For the text-containing cell, return its midpoint in [X, Y] coordinate format. 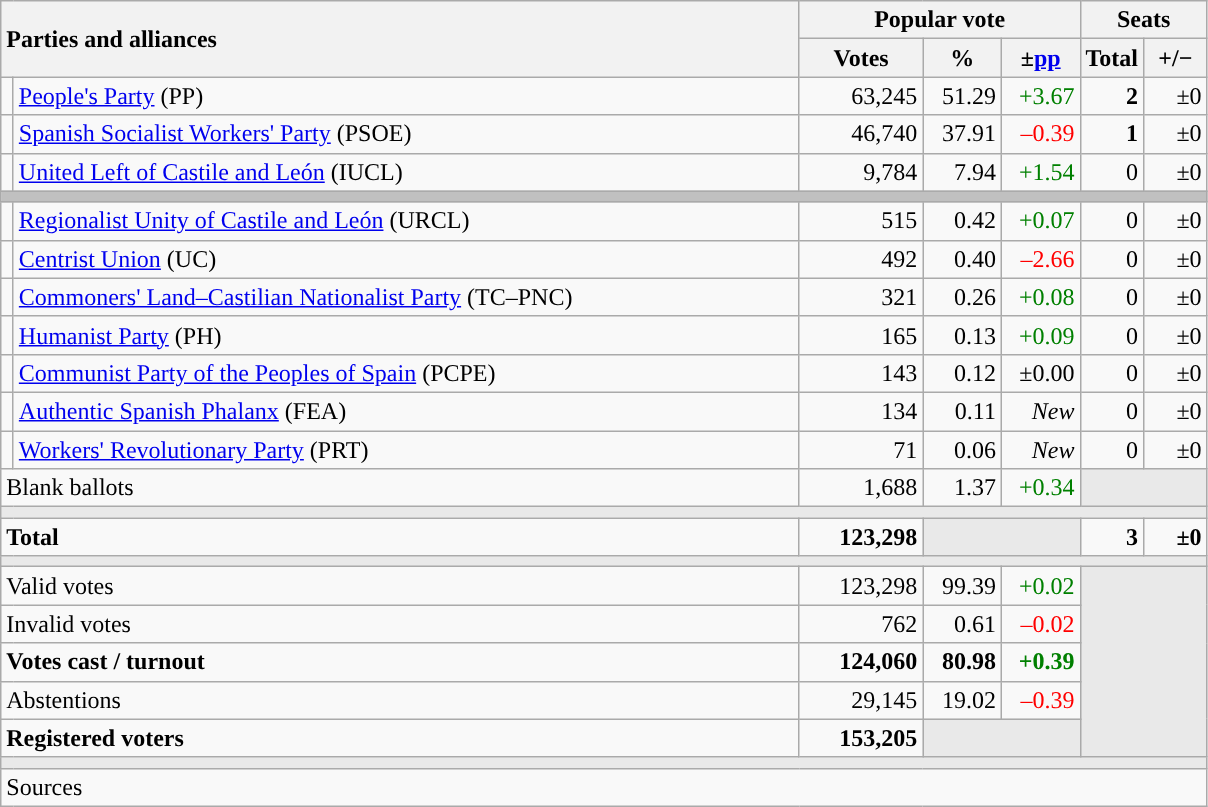
Invalid votes [400, 624]
Registered voters [400, 738]
+0.34 [1040, 488]
Valid votes [400, 586]
Spanish Socialist Workers' Party (PSOE) [406, 134]
0.12 [962, 373]
762 [861, 624]
Regionalist Unity of Castile and León (URCL) [406, 221]
124,060 [861, 662]
19.02 [962, 700]
Workers' Revolutionary Party (PRT) [406, 449]
+0.39 [1040, 662]
29,145 [861, 700]
Parties and alliances [400, 39]
Commoners' Land–Castilian Nationalist Party (TC–PNC) [406, 297]
80.98 [962, 662]
143 [861, 373]
±pp [1040, 58]
2 [1112, 96]
46,740 [861, 134]
Votes cast / turnout [400, 662]
1.37 [962, 488]
+3.67 [1040, 96]
+0.09 [1040, 335]
Votes [861, 58]
+0.02 [1040, 586]
People's Party (PP) [406, 96]
134 [861, 411]
321 [861, 297]
7.94 [962, 172]
Humanist Party (PH) [406, 335]
492 [861, 259]
99.39 [962, 586]
Blank ballots [400, 488]
Authentic Spanish Phalanx (FEA) [406, 411]
0.06 [962, 449]
Seats [1144, 20]
0.40 [962, 259]
–0.02 [1040, 624]
–2.66 [1040, 259]
37.91 [962, 134]
0.13 [962, 335]
0.11 [962, 411]
+/− [1176, 58]
1,688 [861, 488]
+0.08 [1040, 297]
165 [861, 335]
71 [861, 449]
±0.00 [1040, 373]
Sources [604, 787]
0.42 [962, 221]
Popular vote [940, 20]
63,245 [861, 96]
+1.54 [1040, 172]
515 [861, 221]
0.61 [962, 624]
153,205 [861, 738]
0.26 [962, 297]
% [962, 58]
Centrist Union (UC) [406, 259]
9,784 [861, 172]
+0.07 [1040, 221]
United Left of Castile and León (IUCL) [406, 172]
Communist Party of the Peoples of Spain (PCPE) [406, 373]
51.29 [962, 96]
Abstentions [400, 700]
1 [1112, 134]
3 [1112, 537]
